Provide the (X, Y) coordinate of the cell's center where the given text is located.  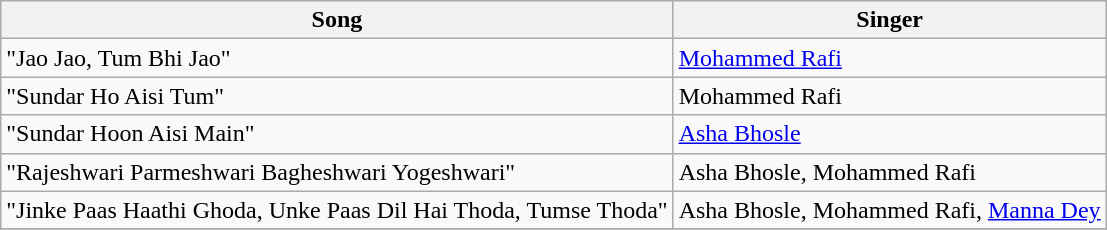
Song (337, 20)
"Jinke Paas Haathi Ghoda, Unke Paas Dil Hai Thoda, Tumse Thoda" (337, 210)
"Sundar Ho Aisi Tum" (337, 96)
Asha Bhosle, Mohammed Rafi, Manna Dey (890, 210)
"Jao Jao, Tum Bhi Jao" (337, 58)
"Sundar Hoon Aisi Main" (337, 134)
Asha Bhosle (890, 134)
Asha Bhosle, Mohammed Rafi (890, 172)
"Rajeshwari Parmeshwari Bagheshwari Yogeshwari" (337, 172)
Singer (890, 20)
